Return [X, Y] of the center of cell containing provided text 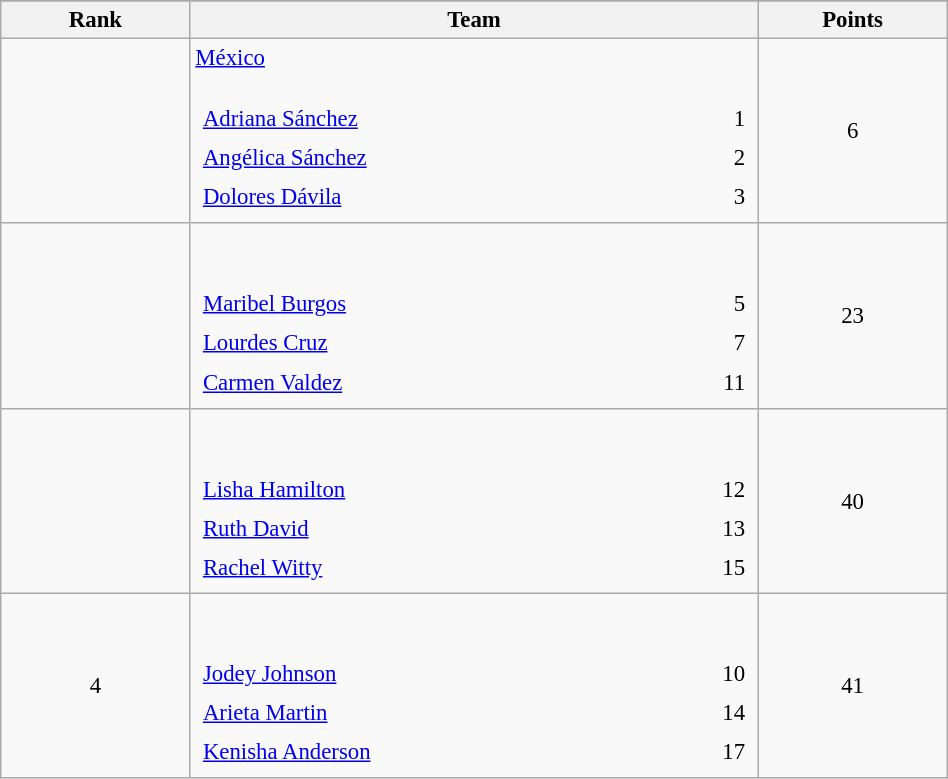
Kenisha Anderson [430, 752]
3 [721, 197]
10 [708, 673]
23 [852, 316]
Adriana Sánchez [443, 119]
Lisha Hamilton [424, 489]
40 [852, 500]
Angélica Sánchez [443, 158]
41 [852, 686]
2 [721, 158]
Team [474, 20]
Maribel Burgos 5 Lourdes Cruz 7 Carmen Valdez 11 [474, 316]
Maribel Burgos [426, 304]
17 [708, 752]
15 [702, 567]
6 [852, 132]
4 [96, 686]
Ruth David [424, 528]
12 [702, 489]
Dolores Dávila [443, 197]
Carmen Valdez [426, 382]
Jodey Johnson [430, 673]
Lisha Hamilton 12 Ruth David 13 Rachel Witty 15 [474, 500]
5 [704, 304]
Rank [96, 20]
Arieta Martin [430, 713]
México Adriana Sánchez 1 Angélica Sánchez 2 Dolores Dávila 3 [474, 132]
Jodey Johnson 10 Arieta Martin 14 Kenisha Anderson 17 [474, 686]
1 [721, 119]
11 [704, 382]
Rachel Witty [424, 567]
13 [702, 528]
Points [852, 20]
Lourdes Cruz [426, 343]
7 [704, 343]
14 [708, 713]
